Capture the cell that displays the provided text and extract its (X, Y) central coordinate. 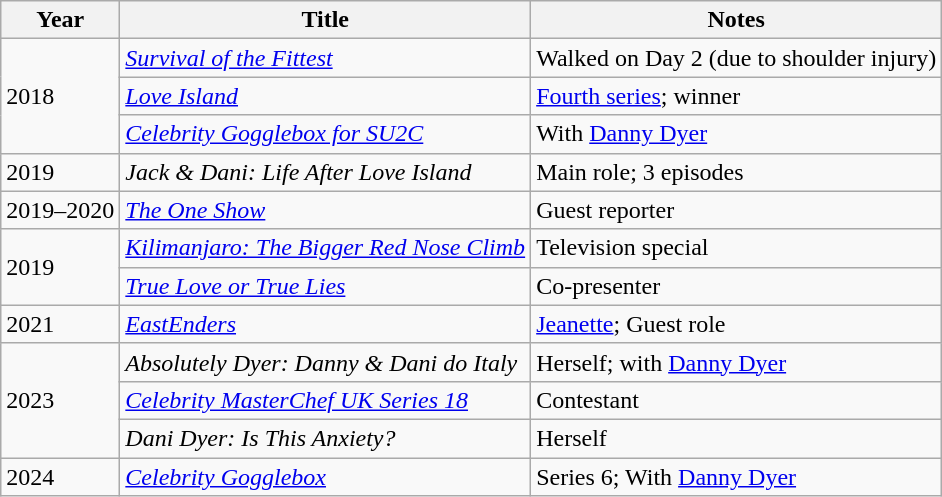
Survival of the Fittest (326, 58)
Main role; 3 episodes (736, 172)
Celebrity MasterChef UK Series 18 (326, 400)
Herself (736, 438)
2024 (60, 477)
With Danny Dyer (736, 134)
2023 (60, 400)
Love Island (326, 96)
Jeanette; Guest role (736, 324)
Kilimanjaro: The Bigger Red Nose Climb (326, 248)
Absolutely Dyer: Danny & Dani do Italy (326, 362)
Celebrity Gogglebox for SU2C (326, 134)
Herself; with Danny Dyer (736, 362)
2019–2020 (60, 210)
Notes (736, 20)
The One Show (326, 210)
Title (326, 20)
Walked on Day 2 (due to shoulder injury) (736, 58)
Fourth series; winner (736, 96)
Dani Dyer: Is This Anxiety? (326, 438)
Year (60, 20)
Contestant (736, 400)
Celebrity Gogglebox (326, 477)
2021 (60, 324)
2018 (60, 96)
True Love or True Lies (326, 286)
Series 6; With Danny Dyer (736, 477)
Jack & Dani: Life After Love Island (326, 172)
Television special (736, 248)
EastEnders (326, 324)
Guest reporter (736, 210)
Co-presenter (736, 286)
